Capture the cell that displays the provided text and extract its (x, y) central coordinate. 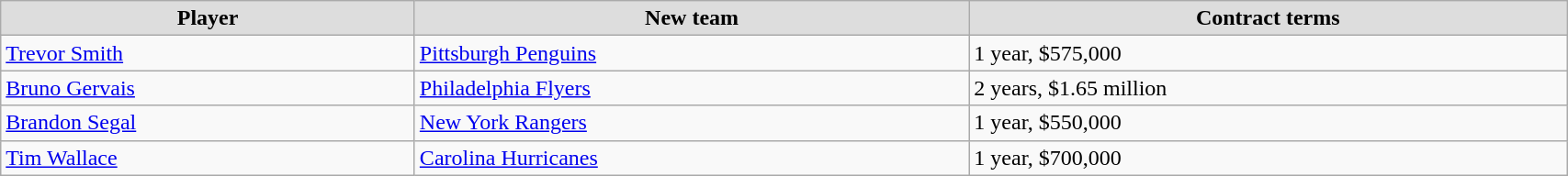
Trevor Smith (208, 53)
Brandon Segal (208, 123)
2 years, $1.65 million (1268, 88)
Bruno Gervais (208, 88)
Tim Wallace (208, 158)
New team (691, 18)
Contract terms (1268, 18)
Pittsburgh Penguins (691, 53)
1 year, $700,000 (1268, 158)
1 year, $550,000 (1268, 123)
Philadelphia Flyers (691, 88)
Player (208, 18)
1 year, $575,000 (1268, 53)
Carolina Hurricanes (691, 158)
New York Rangers (691, 123)
